Return the (X, Y) coordinate for the center point of the cell that contains the specified text.  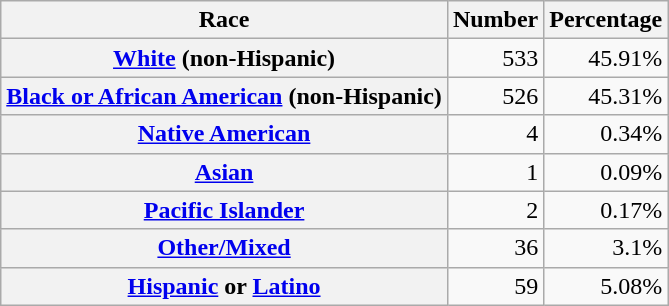
0.17% (606, 210)
0.09% (606, 172)
5.08% (606, 286)
Other/Mixed (224, 248)
Native American (224, 134)
White (non-Hispanic) (224, 58)
0.34% (606, 134)
45.91% (606, 58)
Percentage (606, 20)
Race (224, 20)
36 (495, 248)
3.1% (606, 248)
Black or African American (non-Hispanic) (224, 96)
45.31% (606, 96)
Pacific Islander (224, 210)
4 (495, 134)
2 (495, 210)
1 (495, 172)
Hispanic or Latino (224, 286)
533 (495, 58)
Asian (224, 172)
Number (495, 20)
59 (495, 286)
526 (495, 96)
